Return the (X, Y) coordinate for the center point of the cell that contains the specified text.  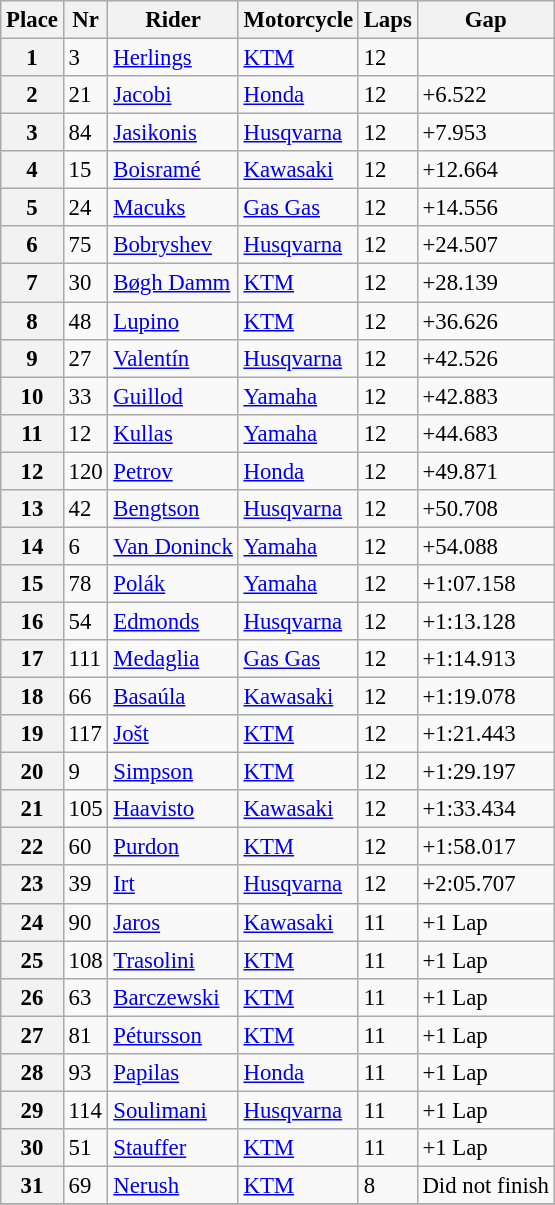
63 (86, 997)
Nr (86, 20)
25 (32, 960)
120 (86, 471)
+1:29.197 (486, 772)
+12.664 (486, 170)
7 (32, 283)
42 (86, 509)
22 (32, 847)
Haavisto (173, 809)
Bengtson (173, 509)
Boisramé (173, 170)
117 (86, 734)
+1:07.158 (486, 584)
2 (32, 95)
Pétursson (173, 1035)
+1:21.443 (486, 734)
13 (32, 509)
Motorcycle (298, 20)
54 (86, 621)
14 (32, 546)
31 (32, 1185)
26 (32, 997)
19 (32, 734)
20 (32, 772)
+1:33.434 (486, 809)
17 (32, 659)
66 (86, 697)
Purdon (173, 847)
23 (32, 885)
+44.683 (486, 433)
Edmonds (173, 621)
75 (86, 245)
+28.139 (486, 283)
Bøgh Damm (173, 283)
Jošt (173, 734)
Trasolini (173, 960)
Bobryshev (173, 245)
Lupino (173, 321)
18 (32, 697)
29 (32, 1110)
+42.526 (486, 358)
+50.708 (486, 509)
+1:19.078 (486, 697)
16 (32, 621)
5 (32, 208)
Did not finish (486, 1185)
+1:58.017 (486, 847)
78 (86, 584)
93 (86, 1073)
Simpson (173, 772)
114 (86, 1110)
+1:14.913 (486, 659)
111 (86, 659)
10 (32, 396)
Barczewski (173, 997)
Kullas (173, 433)
Polák (173, 584)
Guillod (173, 396)
Place (32, 20)
Rider (173, 20)
105 (86, 809)
+2:05.707 (486, 885)
Papilas (173, 1073)
Basaúla (173, 697)
Jasikonis (173, 133)
+54.088 (486, 546)
+14.556 (486, 208)
33 (86, 396)
90 (86, 922)
+1:13.128 (486, 621)
+6.522 (486, 95)
+42.883 (486, 396)
Van Doninck (173, 546)
Herlings (173, 58)
+7.953 (486, 133)
Valentín (173, 358)
Macuks (173, 208)
Nerush (173, 1185)
Jaros (173, 922)
28 (32, 1073)
60 (86, 847)
Gap (486, 20)
84 (86, 133)
51 (86, 1148)
81 (86, 1035)
Jacobi (173, 95)
1 (32, 58)
48 (86, 321)
+36.626 (486, 321)
108 (86, 960)
39 (86, 885)
Irt (173, 885)
+24.507 (486, 245)
Laps (388, 20)
69 (86, 1185)
4 (32, 170)
Stauffer (173, 1148)
Soulimani (173, 1110)
Medaglia (173, 659)
+49.871 (486, 471)
Petrov (173, 471)
